Determine the (X, Y) coordinate at the center of the cell enclosing the given text.  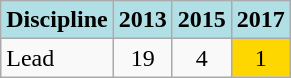
19 (142, 58)
2015 (202, 20)
1 (260, 58)
2017 (260, 20)
Discipline (57, 20)
Lead (57, 58)
4 (202, 58)
2013 (142, 20)
